From the cell containing the given text, extract its center point as (X, Y) coordinate. 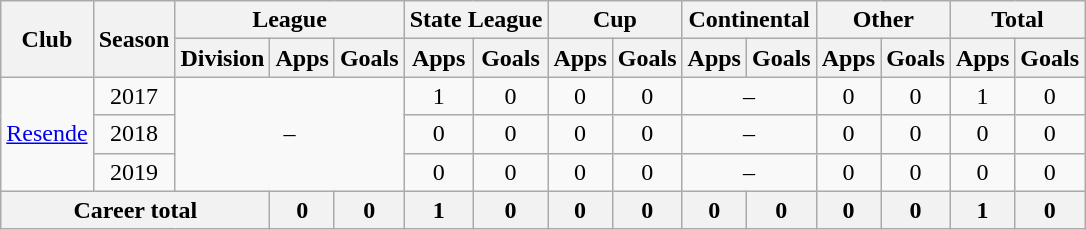
League (290, 20)
2017 (134, 96)
Other (883, 20)
State League (476, 20)
Resende (47, 134)
2018 (134, 134)
Division (222, 58)
Season (134, 39)
Continental (749, 20)
Career total (136, 210)
2019 (134, 172)
Total (1017, 20)
Cup (615, 20)
Club (47, 39)
